Locate the cell with the specified text and output its [X, Y] center coordinate. 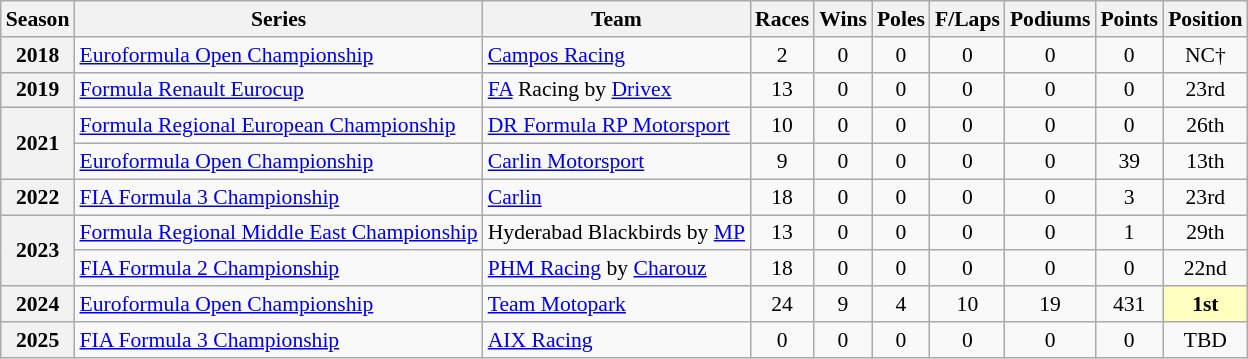
DR Formula RP Motorsport [616, 126]
PHM Racing by Charouz [616, 269]
FIA Formula 2 Championship [278, 269]
Series [278, 19]
Carlin Motorsport [616, 162]
431 [1129, 304]
Team Motopark [616, 304]
Points [1129, 19]
Podiums [1050, 19]
Wins [843, 19]
2018 [38, 55]
13th [1205, 162]
Formula Renault Eurocup [278, 90]
29th [1205, 233]
2025 [38, 340]
2019 [38, 90]
2022 [38, 197]
Team [616, 19]
FA Racing by Drivex [616, 90]
Hyderabad Blackbirds by MP [616, 233]
F/Laps [968, 19]
AIX Racing [616, 340]
TBD [1205, 340]
1 [1129, 233]
Carlin [616, 197]
Position [1205, 19]
39 [1129, 162]
24 [782, 304]
Campos Racing [616, 55]
Season [38, 19]
Formula Regional European Championship [278, 126]
Formula Regional Middle East Championship [278, 233]
2 [782, 55]
2023 [38, 250]
Races [782, 19]
NC† [1205, 55]
4 [901, 304]
1st [1205, 304]
2021 [38, 144]
Poles [901, 19]
26th [1205, 126]
22nd [1205, 269]
3 [1129, 197]
19 [1050, 304]
2024 [38, 304]
